Determine the [X, Y] coordinate at the center of the cell enclosing the given text.  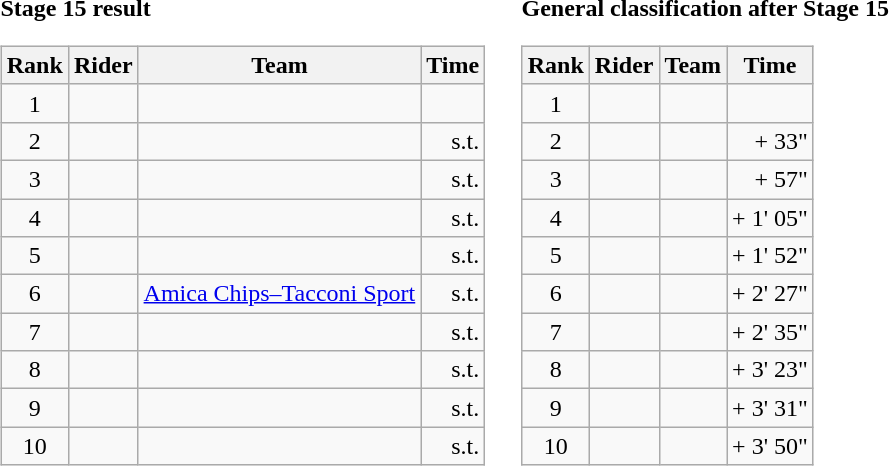
+ 3' 23" [770, 370]
+ 1' 52" [770, 256]
+ 2' 35" [770, 332]
Amica Chips–Tacconi Sport [280, 294]
+ 33" [770, 141]
+ 57" [770, 179]
+ 3' 50" [770, 446]
+ 2' 27" [770, 294]
+ 1' 05" [770, 217]
+ 3' 31" [770, 408]
